Pinpoint the cell where the given text exists, returning its [x, y] midpoint coordinate. 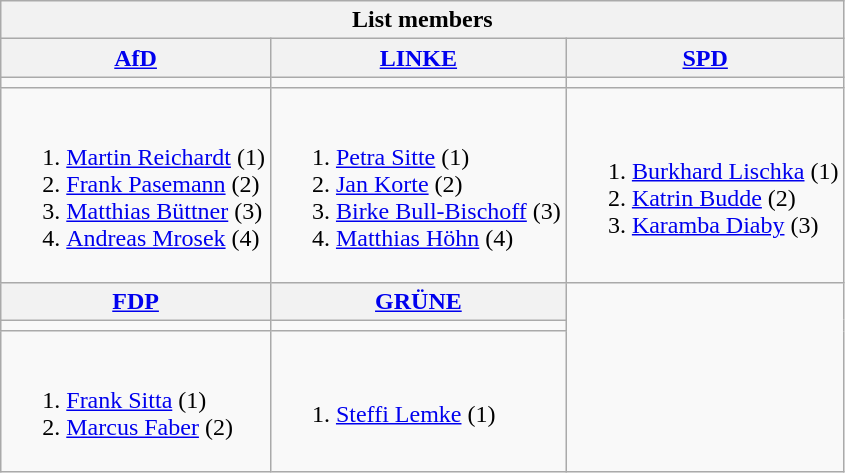
Petra Sitte (1)Jan Korte (2)Birke Bull-Bischoff (3)Matthias Höhn (4) [418, 185]
FDP [136, 301]
LINKE [418, 58]
Frank Sitta (1)Marcus Faber (2) [136, 401]
Martin Reichardt (1)Frank Pasemann (2)Matthias Büttner (3)Andreas Mrosek (4) [136, 185]
SPD [705, 58]
AfD [136, 58]
Burkhard Lischka (1)Katrin Budde (2)Karamba Diaby (3) [705, 185]
List members [422, 20]
Steffi Lemke (1) [418, 401]
GRÜNE [418, 301]
